Find where the given text appears and provide that cell's center as [X, Y] coordinate. 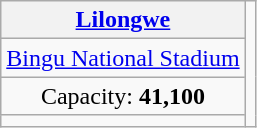
Lilongwe [123, 20]
Capacity: 41,100 [123, 96]
Bingu National Stadium [123, 58]
